Detect which cell encompasses the target text, then output its [X, Y] center coordinate. 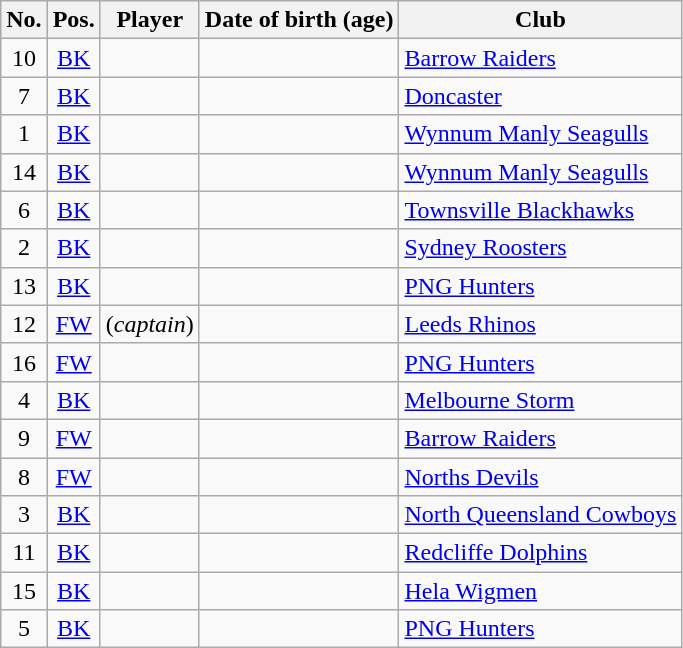
10 [24, 58]
6 [24, 210]
12 [24, 324]
Leeds Rhinos [540, 324]
Melbourne Storm [540, 400]
(captain) [150, 324]
14 [24, 172]
2 [24, 248]
Pos. [74, 20]
4 [24, 400]
Club [540, 20]
1 [24, 134]
Townsville Blackhawks [540, 210]
Redcliffe Dolphins [540, 553]
5 [24, 629]
8 [24, 477]
Hela Wigmen [540, 591]
11 [24, 553]
7 [24, 96]
13 [24, 286]
Player [150, 20]
15 [24, 591]
3 [24, 515]
Doncaster [540, 96]
No. [24, 20]
Norths Devils [540, 477]
North Queensland Cowboys [540, 515]
16 [24, 362]
9 [24, 438]
Date of birth (age) [299, 20]
Sydney Roosters [540, 248]
